Search for the cell housing the specified text and yield its (X, Y) center coordinate. 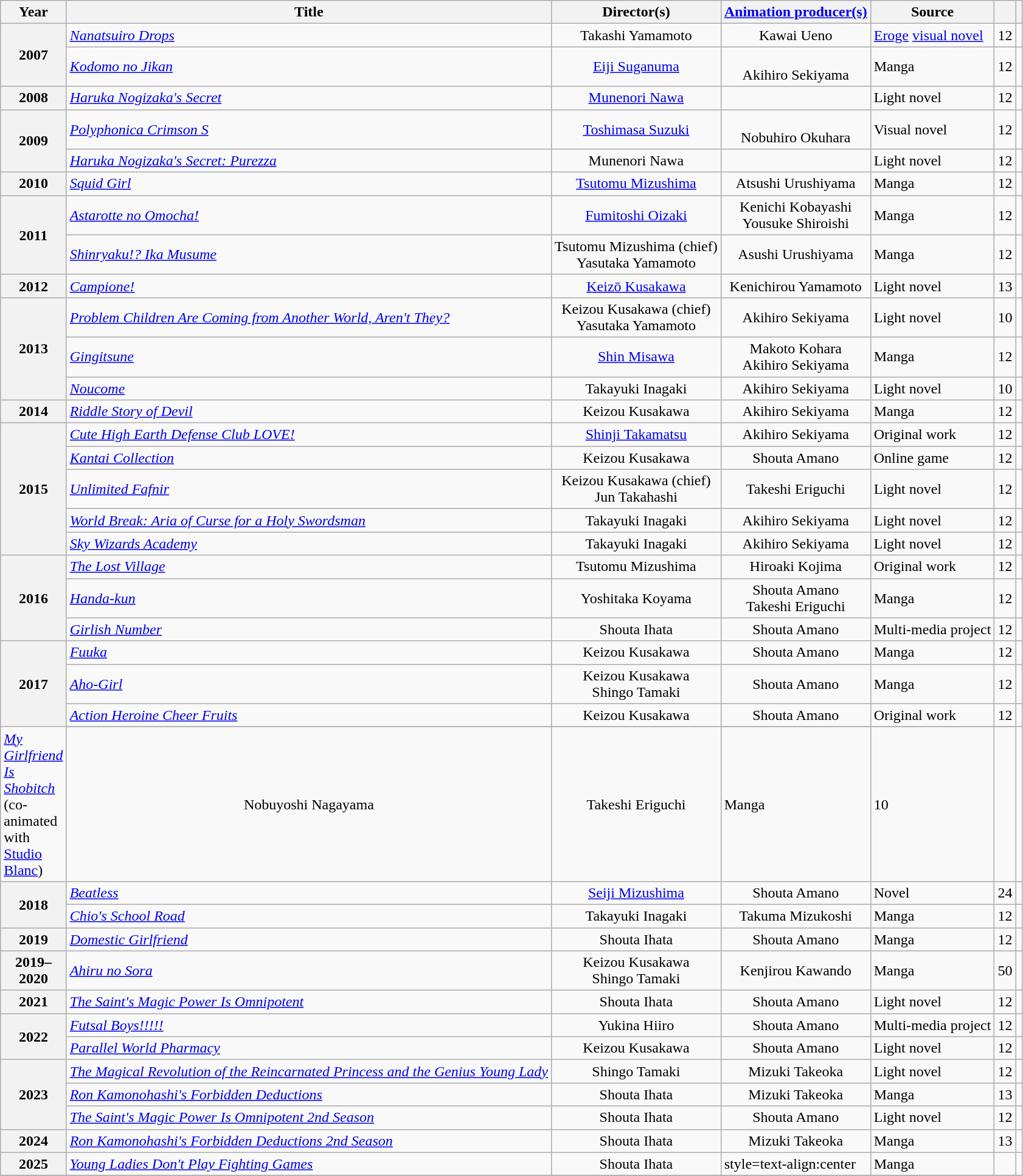
Parallel World Pharmacy (309, 1048)
2017 (33, 683)
2025 (33, 1164)
Takashi Yamamoto (636, 35)
2007 (33, 55)
Atsushi Urushiyama (796, 184)
Futsal Boys!!!!! (309, 1025)
2014 (33, 412)
Year (33, 12)
Kantai Collection (309, 458)
Nobuyoshi Nagayama (309, 804)
The Lost Village (309, 567)
Kenichi KobayashiYousuke Shiroishi (796, 215)
2019 (33, 939)
Ron Kamonohashi's Forbidden Deductions 2nd Season (309, 1141)
Eroge visual novel (932, 35)
Novel (932, 893)
2023 (33, 1095)
Keizō Kusakawa (636, 286)
The Saint's Magic Power Is Omnipotent 2nd Season (309, 1118)
2010 (33, 184)
2021 (33, 1002)
Seiji Mizushima (636, 893)
Shouta AmanoTakeshi Eriguchi (796, 598)
Director(s) (636, 12)
Problem Children Are Coming from Another World, Aren't They? (309, 317)
2024 (33, 1141)
Aho-Girl (309, 683)
Shin Misawa (636, 356)
2018 (33, 904)
Online game (932, 458)
Campione! (309, 286)
Nobuhiro Okuhara (796, 129)
24 (1005, 893)
Title (309, 12)
Cute High Earth Defense Club LOVE! (309, 435)
Visual novel (932, 129)
Chio's School Road (309, 916)
2022 (33, 1037)
Shinji Takamatsu (636, 435)
Haruka Nogizaka's Secret (309, 98)
Gingitsune (309, 356)
2009 (33, 141)
Fumitoshi Oizaki (636, 215)
Noucome (309, 389)
Tsutomu Mizushima (chief) Yasutaka Yamamoto (636, 254)
2016 (33, 598)
2012 (33, 286)
Riddle Story of Devil (309, 412)
Yukina Hiiro (636, 1025)
The Magical Revolution of the Reincarnated Princess and the Genius Young Lady (309, 1071)
2015 (33, 489)
50 (1005, 970)
Beatless (309, 893)
My Girlfriend Is Shobitch (co-animated with Studio Blanc) (33, 804)
Yoshitaka Koyama (636, 598)
Handa-kun (309, 598)
2013 (33, 348)
style=text-align:center (796, 1164)
World Break: Aria of Curse for a Holy Swordsman (309, 521)
Ron Kamonohashi's Forbidden Deductions (309, 1095)
Toshimasa Suzuki (636, 129)
2008 (33, 98)
Keizou Kusakawa (chief) Jun Takahashi (636, 489)
Kenjirou Kawando (796, 970)
Source (932, 12)
Keizou Kusakawa (chief) Yasutaka Yamamoto (636, 317)
Nanatsuiro Drops (309, 35)
Kenichirou Yamamoto (796, 286)
Animation producer(s) (796, 12)
Domestic Girlfriend (309, 939)
Sky Wizards Academy (309, 544)
Haruka Nogizaka's Secret: Purezza (309, 161)
Kodomo no Jikan (309, 67)
Young Ladies Don't Play Fighting Games (309, 1164)
Fuuka (309, 652)
Makoto KoharaAkihiro Sekiyama (796, 356)
Polyphonica Crimson S (309, 129)
The Saint's Magic Power Is Omnipotent (309, 1002)
Kawai Ueno (796, 35)
Girlish Number (309, 629)
Action Heroine Cheer Fruits (309, 715)
Unlimited Fafnir (309, 489)
Eiji Suganuma (636, 67)
Squid Girl (309, 184)
2019–2020 (33, 970)
Ahiru no Sora (309, 970)
2011 (33, 235)
Takuma Mizukoshi (796, 916)
Shinryaku!? Ika Musume (309, 254)
Hiroaki Kojima (796, 567)
Astarotte no Omocha! (309, 215)
Shingo Tamaki (636, 1071)
Asushi Urushiyama (796, 254)
